Scan for the cell matching the given text and deliver its [X, Y] coordinate at center. 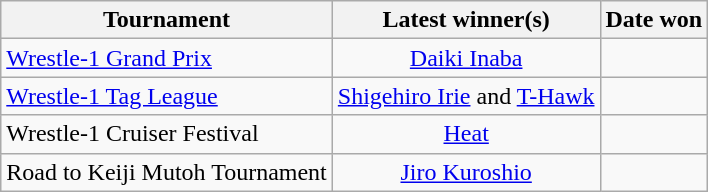
Wrestle-1 Tag League [167, 96]
Tournament [167, 20]
Jiro Kuroshio [466, 172]
Shigehiro Irie and T-Hawk [466, 96]
Wrestle-1 Grand Prix [167, 58]
Date won [654, 20]
Heat [466, 134]
Daiki Inaba [466, 58]
Latest winner(s) [466, 20]
Wrestle-1 Cruiser Festival [167, 134]
Road to Keiji Mutoh Tournament [167, 172]
